Return (x, y) of the center of cell containing provided text 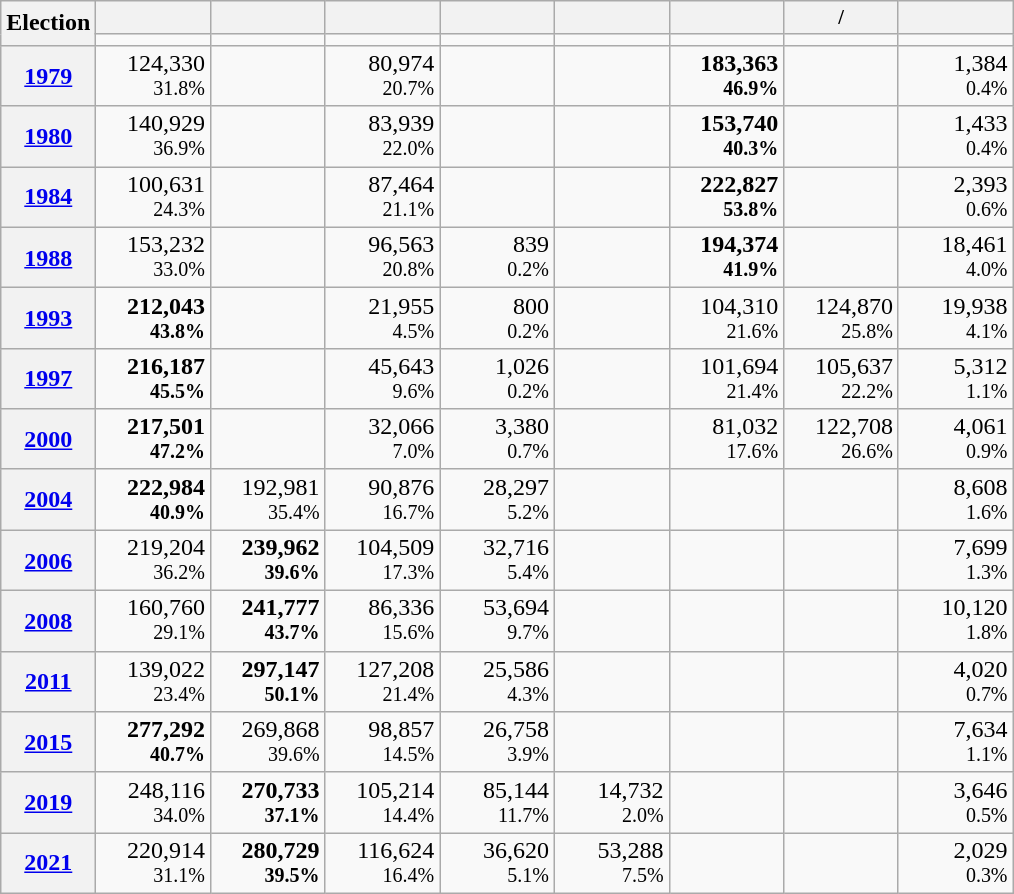
14,7322.0% (612, 802)
105,63722.2% (842, 378)
239,96239.6% (268, 560)
194,37441.9% (726, 258)
7,6991.3% (956, 560)
280,72939.5% (268, 864)
2004 (48, 500)
2,3930.6% (956, 198)
104,50917.3% (382, 560)
8390.2% (498, 258)
3,3800.7% (498, 440)
2008 (48, 622)
80,97420.7% (382, 76)
277,29240.7% (154, 742)
122,70826.6% (842, 440)
98,85714.5% (382, 742)
19,9384.1% (956, 318)
/ (842, 18)
85,14411.7% (498, 802)
81,03217.6% (726, 440)
7,6341.1% (956, 742)
4,0200.7% (956, 682)
139,02223.4% (154, 682)
18,4614.0% (956, 258)
2015 (48, 742)
101,69421.4% (726, 378)
5,3121.1% (956, 378)
105,21414.4% (382, 802)
2011 (48, 682)
10,1201.8% (956, 622)
45,6439.6% (382, 378)
183,36346.9% (726, 76)
222,98440.9% (154, 500)
8,6081.6% (956, 500)
153,74040.3% (726, 136)
124,33031.8% (154, 76)
127,20821.4% (382, 682)
222,82753.8% (726, 198)
28,2975.2% (498, 500)
3,6460.5% (956, 802)
248,11634.0% (154, 802)
1988 (48, 258)
241,77743.7% (268, 622)
1979 (48, 76)
270,73337.1% (268, 802)
90,87616.7% (382, 500)
2000 (48, 440)
153,23233.0% (154, 258)
192,98135.4% (268, 500)
1980 (48, 136)
1993 (48, 318)
53,6949.7% (498, 622)
2,0290.3% (956, 864)
26,7583.9% (498, 742)
4,0610.9% (956, 440)
100,63124.3% (154, 198)
53,2887.5% (612, 864)
86,33615.6% (382, 622)
32,0667.0% (382, 440)
1,0260.2% (498, 378)
2021 (48, 864)
32,7165.4% (498, 560)
21,9554.5% (382, 318)
269,86839.6% (268, 742)
219,20436.2% (154, 560)
2019 (48, 802)
220,91431.1% (154, 864)
1,4330.4% (956, 136)
25,5864.3% (498, 682)
297,14750.1% (268, 682)
36,6205.1% (498, 864)
Election (48, 24)
1984 (48, 198)
160,76029.1% (154, 622)
2006 (48, 560)
96,56320.8% (382, 258)
1,3840.4% (956, 76)
116,62416.4% (382, 864)
140,92936.9% (154, 136)
87,46421.1% (382, 198)
124,87025.8% (842, 318)
104,31021.6% (726, 318)
217,50147.2% (154, 440)
83,93922.0% (382, 136)
212,04343.8% (154, 318)
216,18745.5% (154, 378)
1997 (48, 378)
8000.2% (498, 318)
